Identify which cell holds the provided text, then report its [x, y] central coordinate. 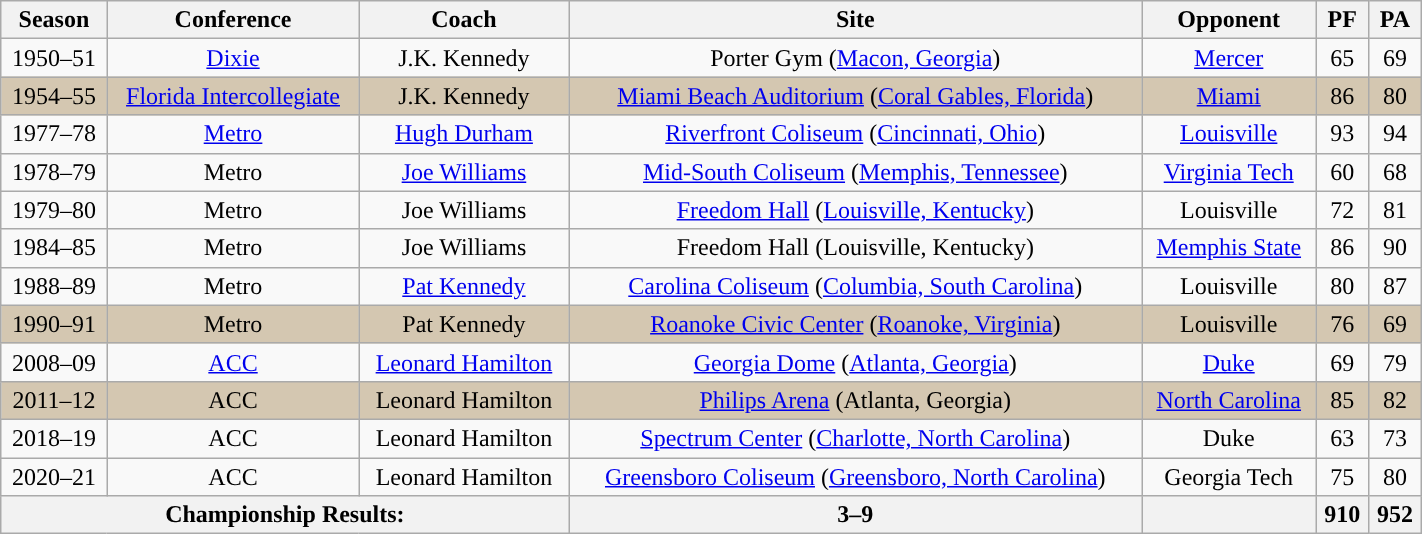
63 [1342, 438]
Site [856, 20]
2011–12 [54, 400]
Virginia Tech [1229, 172]
1950–51 [54, 58]
1954–55 [54, 96]
Roanoke Civic Center (Roanoke, Virginia) [856, 324]
2008–09 [54, 362]
PF [1342, 20]
2020–21 [54, 477]
Philips Arena (Atlanta, Georgia) [856, 400]
Memphis State [1229, 248]
1988–89 [54, 286]
Florida Intercollegiate [233, 96]
1984–85 [54, 248]
Opponent [1229, 20]
Greensboro Coliseum (Greensboro, North Carolina) [856, 477]
1977–78 [54, 134]
Hugh Durham [464, 134]
Championship Results: [285, 515]
94 [1396, 134]
1990–91 [54, 324]
Riverfront Coliseum (Cincinnati, Ohio) [856, 134]
65 [1342, 58]
North Carolina [1229, 400]
90 [1396, 248]
76 [1342, 324]
1978–79 [54, 172]
Coach [464, 20]
952 [1396, 515]
60 [1342, 172]
Porter Gym (Macon, Georgia) [856, 58]
93 [1342, 134]
85 [1342, 400]
87 [1396, 286]
75 [1342, 477]
PA [1396, 20]
910 [1342, 515]
Mercer [1229, 58]
79 [1396, 362]
2018–19 [54, 438]
Spectrum Center (Charlotte, North Carolina) [856, 438]
82 [1396, 400]
Miami [1229, 96]
3–9 [856, 515]
81 [1396, 210]
Miami Beach Auditorium (Coral Gables, Florida) [856, 96]
73 [1396, 438]
Georgia Dome (Atlanta, Georgia) [856, 362]
Dixie [233, 58]
Mid-South Coliseum (Memphis, Tennessee) [856, 172]
Georgia Tech [1229, 477]
Season [54, 20]
68 [1396, 172]
1979–80 [54, 210]
Conference [233, 20]
Carolina Coliseum (Columbia, South Carolina) [856, 286]
72 [1342, 210]
